Return the [x, y] coordinate for the center point of the cell that contains the specified text.  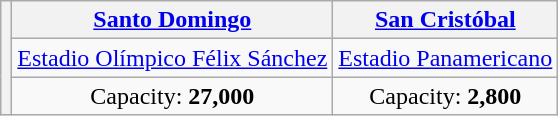
Santo Domingo [172, 20]
Capacity: 27,000 [172, 96]
San Cristóbal [446, 20]
Capacity: 2,800 [446, 96]
Estadio Panamericano [446, 58]
Estadio Olímpico Félix Sánchez [172, 58]
